From the cell containing the given text, extract its center point as (x, y) coordinate. 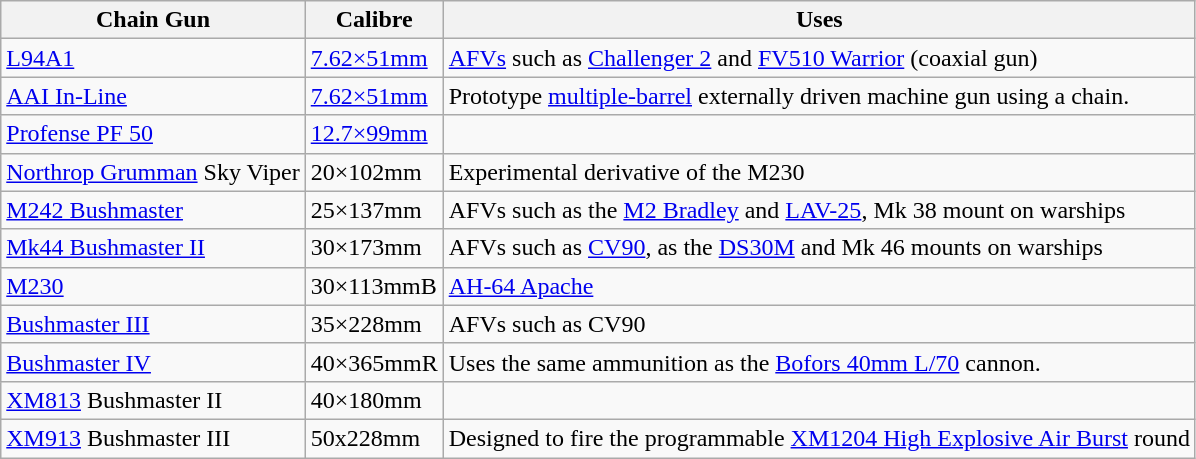
AFVs such as Challenger 2 and FV510 Warrior (coaxial gun) (819, 58)
Northrop Grumman Sky Viper (153, 172)
20×102mm (374, 172)
M230 (153, 286)
AFVs such as CV90 (819, 324)
Experimental derivative of the M230 (819, 172)
M242 Bushmaster (153, 210)
AFVs such as the M2 Bradley and LAV-25, Mk 38 mount on warships (819, 210)
L94A1 (153, 58)
Bushmaster IV (153, 362)
30×113mmB (374, 286)
40×180mm (374, 400)
XM813 Bushmaster II (153, 400)
30×173mm (374, 248)
Calibre (374, 20)
35×228mm (374, 324)
Prototype multiple-barrel externally driven machine gun using a chain. (819, 96)
Chain Gun (153, 20)
AFVs such as CV90, as the DS30M and Mk 46 mounts on warships (819, 248)
Designed to fire the programmable XM1204 High Explosive Air Burst round (819, 438)
AH-64 Apache (819, 286)
Uses (819, 20)
Mk44 Bushmaster II (153, 248)
40×365mmR (374, 362)
Profense PF 50 (153, 134)
25×137mm (374, 210)
50x228mm (374, 438)
Uses the same ammunition as the Bofors 40mm L/70 cannon. (819, 362)
AAI In-Line (153, 96)
XM913 Bushmaster III (153, 438)
Bushmaster III (153, 324)
12.7×99mm (374, 134)
